Capture the cell that displays the provided text and extract its [X, Y] central coordinate. 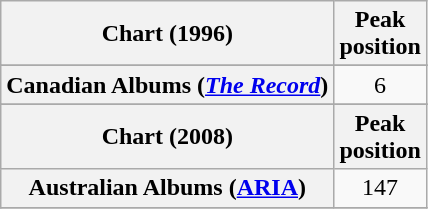
147 [380, 188]
6 [380, 85]
Australian Albums (ARIA) [168, 188]
Chart (1996) [168, 34]
Chart (2008) [168, 136]
Canadian Albums (The Record) [168, 85]
